Find where the given text appears and provide that cell's center as (X, Y) coordinate. 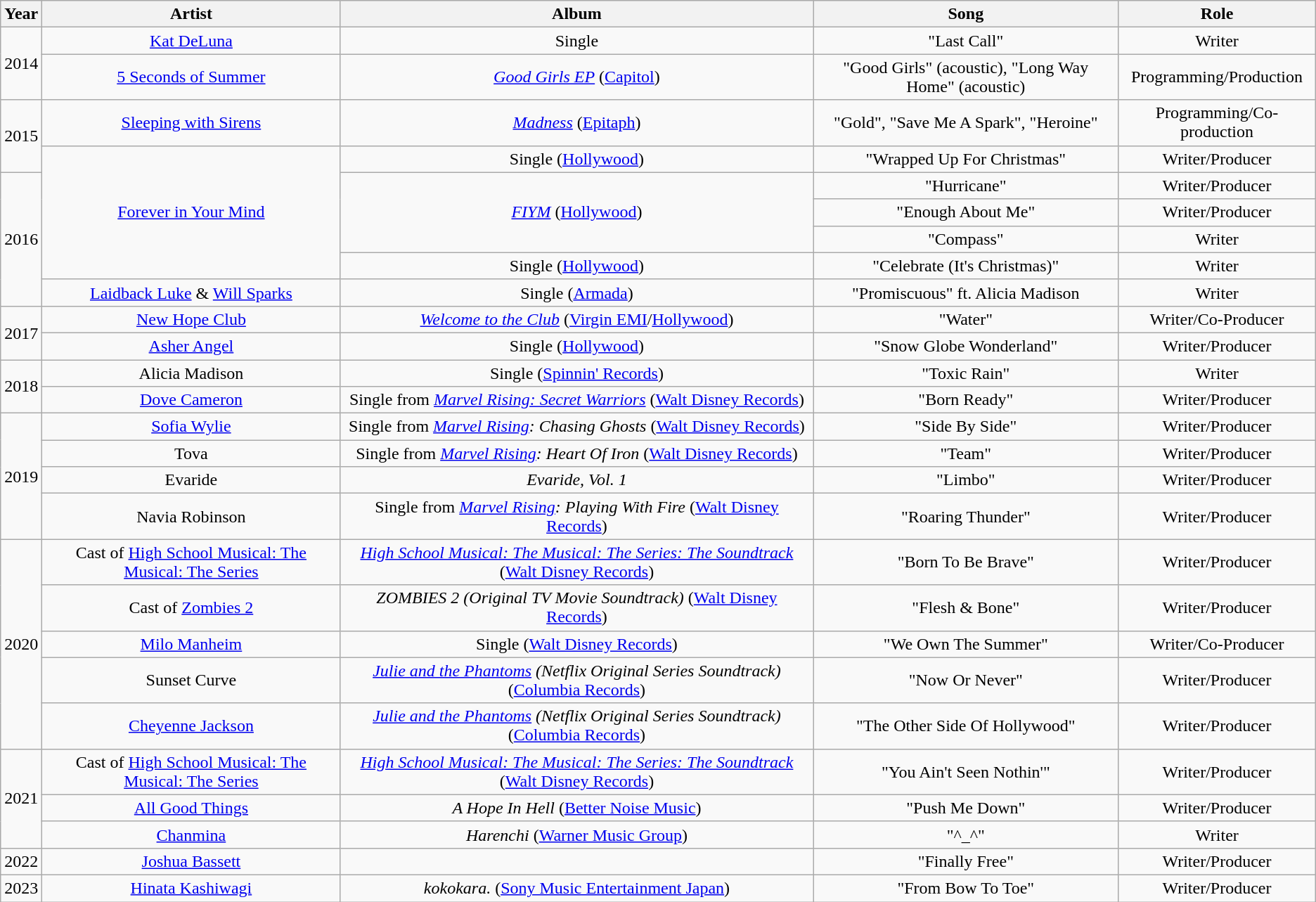
"Snow Globe Wonderland" (966, 346)
Chanmina (191, 835)
FIYM (Hollywood) (576, 212)
Song (966, 14)
Asher Angel (191, 346)
"Born To Be Brave" (966, 562)
"Good Girls" (acoustic), "Long Way Home" (acoustic) (966, 77)
kokokara. (Sony Music Entertainment Japan) (576, 888)
Single from Marvel Rising: Secret Warriors (Walt Disney Records) (576, 400)
Single (576, 41)
2017 (21, 333)
"Born Ready" (966, 400)
Role (1218, 14)
Single from Marvel Rising: Heart Of Iron (Walt Disney Records) (576, 453)
Evaride, Vol. 1 (576, 480)
Album (576, 14)
"You Ain't Seen Nothin'" (966, 772)
Year (21, 14)
2018 (21, 387)
Good Girls EP (Capitol) (576, 77)
2022 (21, 861)
Programming/Production (1218, 77)
"^_^" (966, 835)
Single (Armada) (576, 292)
New Hope Club (191, 319)
"Toxic Rain" (966, 373)
Single from Marvel Rising: Chasing Ghosts (Walt Disney Records) (576, 427)
"Wrapped Up For Christmas" (966, 159)
Single (Walt Disney Records) (576, 644)
Forever in Your Mind (191, 212)
"Side By Side" (966, 427)
"Hurricane" (966, 186)
"From Bow To Toe" (966, 888)
Laidback Luke & Will Sparks (191, 292)
"Flesh & Bone" (966, 607)
Sunset Curve (191, 681)
2014 (21, 63)
Welcome to the Club (Virgin EMI/Hollywood) (576, 319)
Tova (191, 453)
"Push Me Down" (966, 808)
A Hope In Hell (Better Noise Music) (576, 808)
5 Seconds of Summer (191, 77)
Milo Manheim (191, 644)
"Water" (966, 319)
All Good Things (191, 808)
Programming/Co-production (1218, 122)
Cheyenne Jackson (191, 726)
ZOMBIES 2 (Original TV Movie Soundtrack) (Walt Disney Records) (576, 607)
"Celebrate (It's Christmas)" (966, 266)
Sleeping with Sirens (191, 122)
2023 (21, 888)
Dove Cameron (191, 400)
"Finally Free" (966, 861)
2021 (21, 799)
2020 (21, 644)
Kat DeLuna (191, 41)
Cast of Zombies 2 (191, 607)
2015 (21, 136)
Sofia Wylie (191, 427)
Navia Robinson (191, 516)
"Last Call" (966, 41)
"Gold", "Save Me A Spark", "Heroine" (966, 122)
"We Own The Summer" (966, 644)
"Limbo" (966, 480)
"Roaring Thunder" (966, 516)
Single from Marvel Rising: Playing With Fire (Walt Disney Records) (576, 516)
Evaride (191, 480)
"Enough About Me" (966, 212)
Harenchi (Warner Music Group) (576, 835)
"The Other Side Of Hollywood" (966, 726)
2016 (21, 239)
2019 (21, 477)
"Compass" (966, 239)
Artist (191, 14)
"Team" (966, 453)
Madness (Epitaph) (576, 122)
"Promiscuous" ft. Alicia Madison (966, 292)
Alicia Madison (191, 373)
"Now Or Never" (966, 681)
Joshua Bassett (191, 861)
Single (Spinnin' Records) (576, 373)
Hinata Kashiwagi (191, 888)
